Locate the cell with the specified text and output its [X, Y] center coordinate. 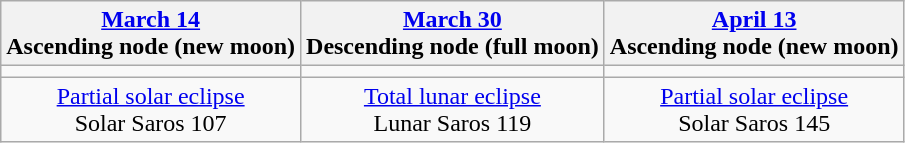
Total lunar eclipseLunar Saros 119 [453, 110]
Partial solar eclipseSolar Saros 107 [151, 110]
April 13Ascending node (new moon) [754, 34]
March 30Descending node (full moon) [453, 34]
March 14Ascending node (new moon) [151, 34]
Partial solar eclipseSolar Saros 145 [754, 110]
